From the cell containing the given text, extract its center point as [x, y] coordinate. 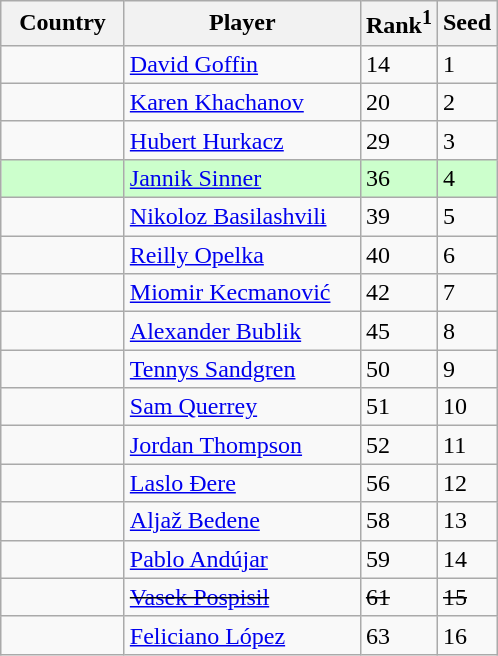
Rank1 [398, 24]
4 [466, 178]
Country [63, 24]
61 [398, 597]
12 [466, 483]
Tennys Sandgren [242, 369]
2 [466, 102]
Jordan Thompson [242, 445]
Player [242, 24]
13 [466, 521]
29 [398, 140]
Alexander Bublik [242, 331]
52 [398, 445]
David Goffin [242, 64]
Seed [466, 24]
40 [398, 255]
50 [398, 369]
11 [466, 445]
Hubert Hurkacz [242, 140]
59 [398, 559]
51 [398, 407]
Nikoloz Basilashvili [242, 217]
45 [398, 331]
63 [398, 635]
15 [466, 597]
Vasek Pospisil [242, 597]
7 [466, 293]
6 [466, 255]
Sam Querrey [242, 407]
Feliciano López [242, 635]
8 [466, 331]
39 [398, 217]
Aljaž Bedene [242, 521]
10 [466, 407]
Miomir Kecmanović [242, 293]
36 [398, 178]
58 [398, 521]
Laslo Đere [242, 483]
1 [466, 64]
Reilly Opelka [242, 255]
Karen Khachanov [242, 102]
42 [398, 293]
Pablo Andújar [242, 559]
9 [466, 369]
Jannik Sinner [242, 178]
16 [466, 635]
56 [398, 483]
3 [466, 140]
20 [398, 102]
5 [466, 217]
